Identify which cell holds the provided text, then report its (x, y) central coordinate. 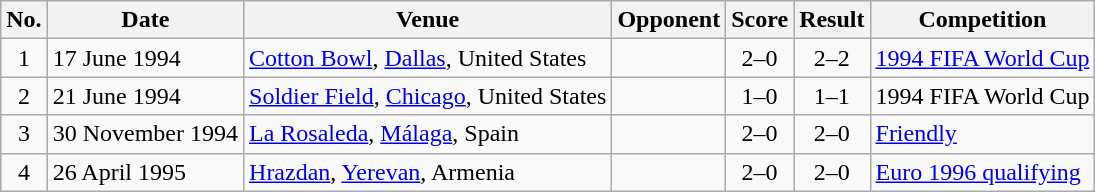
Euro 1996 qualifying (982, 172)
Score (760, 20)
2–2 (832, 58)
4 (24, 172)
Soldier Field, Chicago, United States (428, 96)
Cotton Bowl, Dallas, United States (428, 58)
30 November 1994 (145, 134)
Venue (428, 20)
3 (24, 134)
26 April 1995 (145, 172)
No. (24, 20)
La Rosaleda, Málaga, Spain (428, 134)
Competition (982, 20)
Friendly (982, 134)
Opponent (669, 20)
Date (145, 20)
Result (832, 20)
2 (24, 96)
1 (24, 58)
1–1 (832, 96)
21 June 1994 (145, 96)
1–0 (760, 96)
17 June 1994 (145, 58)
Hrazdan, Yerevan, Armenia (428, 172)
